Scan for the cell matching the given text and deliver its [x, y] coordinate at center. 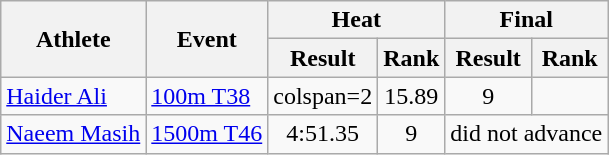
4:51.35 [323, 134]
Naeem Masih [74, 134]
100m T38 [207, 96]
did not advance [526, 134]
Athlete [74, 39]
1500m T46 [207, 134]
Event [207, 39]
colspan=2 [323, 96]
Final [526, 20]
15.89 [412, 96]
Haider Ali [74, 96]
Heat [356, 20]
